For the text-containing cell, return its midpoint in (x, y) coordinate format. 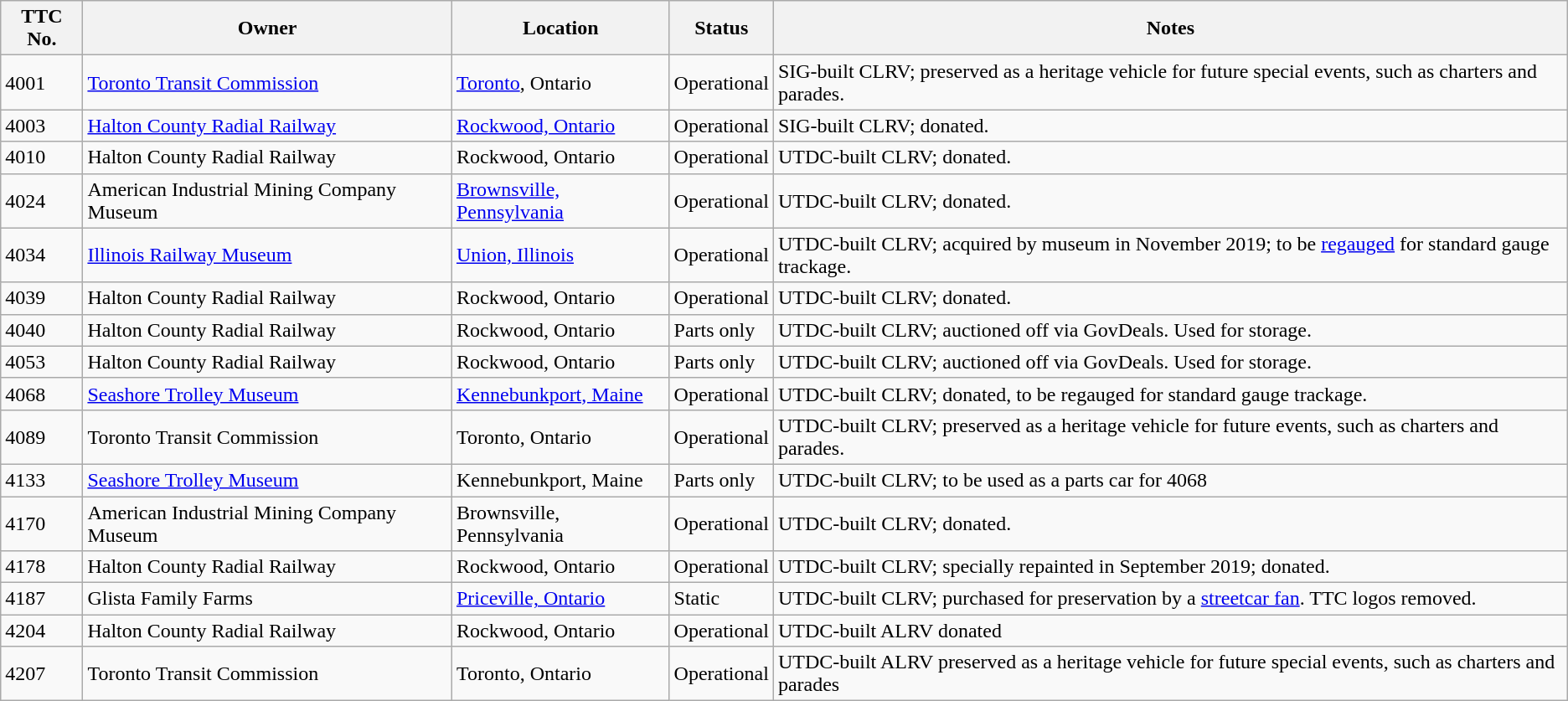
TTC No. (42, 28)
UTDC-built CLRV; preserved as a heritage vehicle for future events, such as charters and parades. (1170, 437)
4207 (42, 673)
Illinois Railway Museum (268, 255)
4003 (42, 126)
4001 (42, 82)
4178 (42, 567)
Priceville, Ontario (560, 599)
4034 (42, 255)
UTDC-built ALRV donated (1170, 631)
4040 (42, 330)
Owner (268, 28)
UTDC-built ALRV preserved as a heritage vehicle for future special events, such as charters and parades (1170, 673)
Notes (1170, 28)
Static (721, 599)
4068 (42, 394)
4170 (42, 523)
4010 (42, 157)
4089 (42, 437)
Status (721, 28)
Glista Family Farms (268, 599)
4133 (42, 480)
4053 (42, 362)
4024 (42, 201)
Location (560, 28)
UTDC-built CLRV; to be used as a parts car for 4068 (1170, 480)
UTDC-built CLRV; purchased for preservation by a streetcar fan. TTC logos removed. (1170, 599)
4204 (42, 631)
UTDC-built CLRV; specially repainted in September 2019; donated. (1170, 567)
UTDC-built CLRV; acquired by museum in November 2019; to be regauged for standard gauge trackage. (1170, 255)
SIG-built CLRV; preserved as a heritage vehicle for future special events, such as charters and parades. (1170, 82)
SIG-built CLRV; donated. (1170, 126)
Union, Illinois (560, 255)
4039 (42, 298)
UTDC-built CLRV; donated, to be regauged for standard gauge trackage. (1170, 394)
4187 (42, 599)
